Capture the cell that displays the provided text and extract its (x, y) central coordinate. 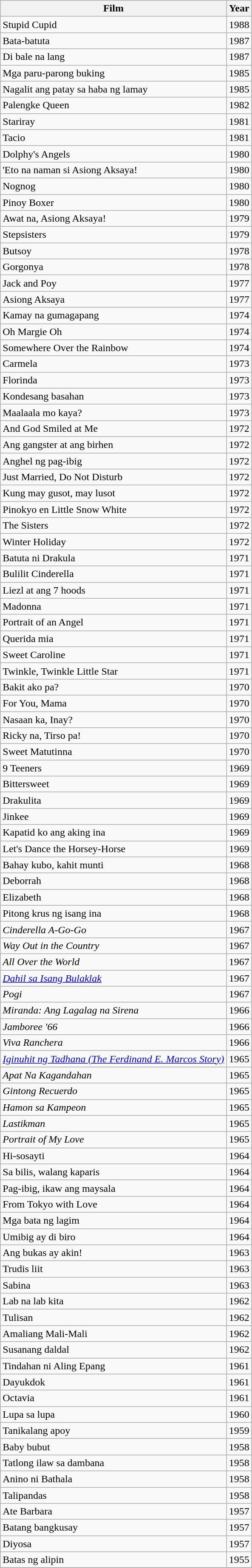
For You, Mama (113, 703)
Tatlong ilaw sa dambana (113, 1463)
Portrait of an Angel (113, 622)
Somewhere Over the Rainbow (113, 348)
1988 (239, 25)
'Eto na naman si Asiong Aksaya! (113, 170)
Kapatid ko ang aking ina (113, 833)
Madonna (113, 606)
Bittersweet (113, 784)
Lupa sa lupa (113, 1414)
Octavia (113, 1398)
Film (113, 8)
Nognog (113, 186)
9 Teeners (113, 768)
Liezl at ang 7 hoods (113, 590)
Asiong Aksaya (113, 299)
Jamboree '66 (113, 1027)
Stupid Cupid (113, 25)
Carmela (113, 364)
Ang bukas ay akin! (113, 1253)
Just Married, Do Not Disturb (113, 477)
Amaliang Mali-Mali (113, 1334)
Drakulita (113, 800)
Sweet Caroline (113, 655)
Miranda: Ang Lagalag na Sirena (113, 1011)
All Over the World (113, 962)
Batas ng alipin (113, 1560)
Kondesang basahan (113, 396)
Bata-batuta (113, 41)
Oh Margie Oh (113, 332)
Gintong Recuerdo (113, 1091)
Apat Na Kagandahan (113, 1075)
And God Smiled at Me (113, 428)
Bulilit Cinderella (113, 574)
Trudis liit (113, 1269)
Tacio (113, 138)
1955 (239, 1560)
Anghel ng pag-ibig (113, 461)
Nasaan ka, Inay? (113, 720)
Portrait of My Love (113, 1140)
Mga paru-parong buking (113, 73)
Cinderella A-Go-Go (113, 929)
Pitong krus ng isang ina (113, 913)
Pinokyo en Little Snow White (113, 510)
Bakit ako pa? (113, 687)
Awat na, Asiong Aksaya! (113, 219)
Nagalit ang patay sa haba ng lamay (113, 89)
Bahay kubo, kahit munti (113, 865)
Kung may gusot, may lusot (113, 493)
Jack and Poy (113, 283)
Diyosa (113, 1544)
Iginuhit ng Tadhana (The Ferdinand E. Marcos Story) (113, 1059)
Tindahan ni Aling Epang (113, 1366)
Lab na lab kita (113, 1301)
Maalaala mo kaya? (113, 412)
Stepsisters (113, 235)
Anino ni Bathala (113, 1479)
Batuta ni Drakula (113, 558)
Stariray (113, 121)
Mga bata ng lagim (113, 1220)
Winter Holiday (113, 542)
Let's Dance the Horsey-Horse (113, 849)
Year (239, 8)
The Sisters (113, 526)
Talipandas (113, 1495)
Tulisan (113, 1317)
Ang gangster at ang birhen (113, 445)
Twinkle, Twinkle Little Star (113, 671)
Dolphy's Angels (113, 154)
Hi-sosayti (113, 1156)
Susanang daldal (113, 1350)
Ate Barbara (113, 1512)
Tanikalang apoy (113, 1430)
Way Out in the Country (113, 946)
Querida mia (113, 639)
Sabina (113, 1285)
Deborrah (113, 881)
Palengke Queen (113, 105)
Sweet Matutinna (113, 752)
1960 (239, 1414)
Dahil sa Isang Bulaklak (113, 978)
Butsoy (113, 251)
Dayukdok (113, 1382)
Pinoy Boxer (113, 203)
Ricky na, Tirso pa! (113, 736)
Gorgonya (113, 267)
Pag-ibig, ikaw ang maysala (113, 1188)
Umibig ay di biro (113, 1237)
Lastikman (113, 1123)
Florinda (113, 380)
1959 (239, 1430)
Di bale na lang (113, 57)
Elizabeth (113, 897)
Hamon sa Kampeon (113, 1107)
From Tokyo with Love (113, 1204)
Batang bangkusay (113, 1528)
Baby bubut (113, 1447)
1982 (239, 105)
Pogi (113, 994)
Sa bilis, walang kaparis (113, 1172)
Viva Ranchera (113, 1043)
Kamay na gumagapang (113, 315)
Jinkee (113, 816)
